Pinpoint the cell where the given text exists, returning its [x, y] midpoint coordinate. 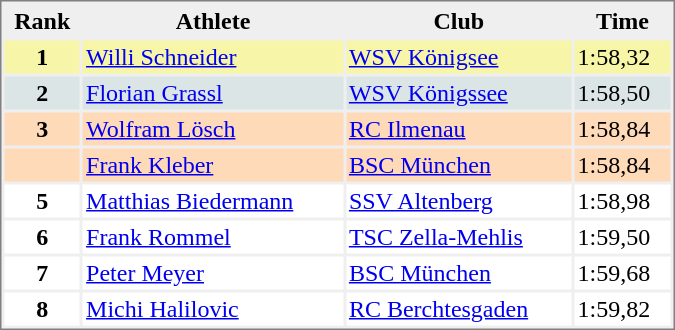
Rank [42, 20]
1:59,68 [623, 272]
1:59,50 [623, 236]
1:58,50 [623, 92]
SSV Altenberg [459, 200]
3 [42, 128]
2 [42, 92]
Time [623, 20]
Wolfram Lösch [213, 128]
Florian Grassl [213, 92]
RC Berchtesgaden [459, 308]
1:58,98 [623, 200]
Club [459, 20]
1:58,32 [623, 56]
WSV Königssee [459, 92]
5 [42, 200]
8 [42, 308]
RC Ilmenau [459, 128]
Frank Rommel [213, 236]
Matthias Biedermann [213, 200]
TSC Zella-Mehlis [459, 236]
Athlete [213, 20]
6 [42, 236]
1 [42, 56]
7 [42, 272]
Michi Halilovic [213, 308]
Peter Meyer [213, 272]
Willi Schneider [213, 56]
WSV Königsee [459, 56]
1:59,82 [623, 308]
Frank Kleber [213, 164]
